Identify which cell holds the provided text, then report its (x, y) central coordinate. 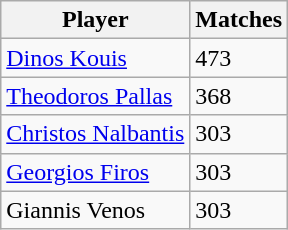
473 (239, 58)
Christos Nalbantis (96, 134)
Theodoros Pallas (96, 96)
Matches (239, 20)
Player (96, 20)
Giannis Venos (96, 210)
Dinos Kouis (96, 58)
Georgios Firos (96, 172)
368 (239, 96)
